Return [x, y] of the center of cell containing provided text 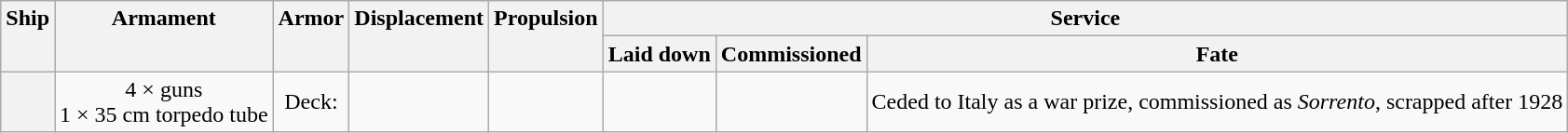
Service [1084, 19]
Ceded to Italy as a war prize, commissioned as Sorrento, scrapped after 1928 [1217, 102]
Armament [164, 36]
Laid down [660, 54]
Displacement [419, 36]
4 × guns1 × 35 cm torpedo tube [164, 102]
Deck: [311, 102]
Commissioned [791, 54]
Ship [28, 36]
Armor [311, 36]
Propulsion [546, 36]
Fate [1217, 54]
